Search for the cell housing the specified text and yield its (x, y) center coordinate. 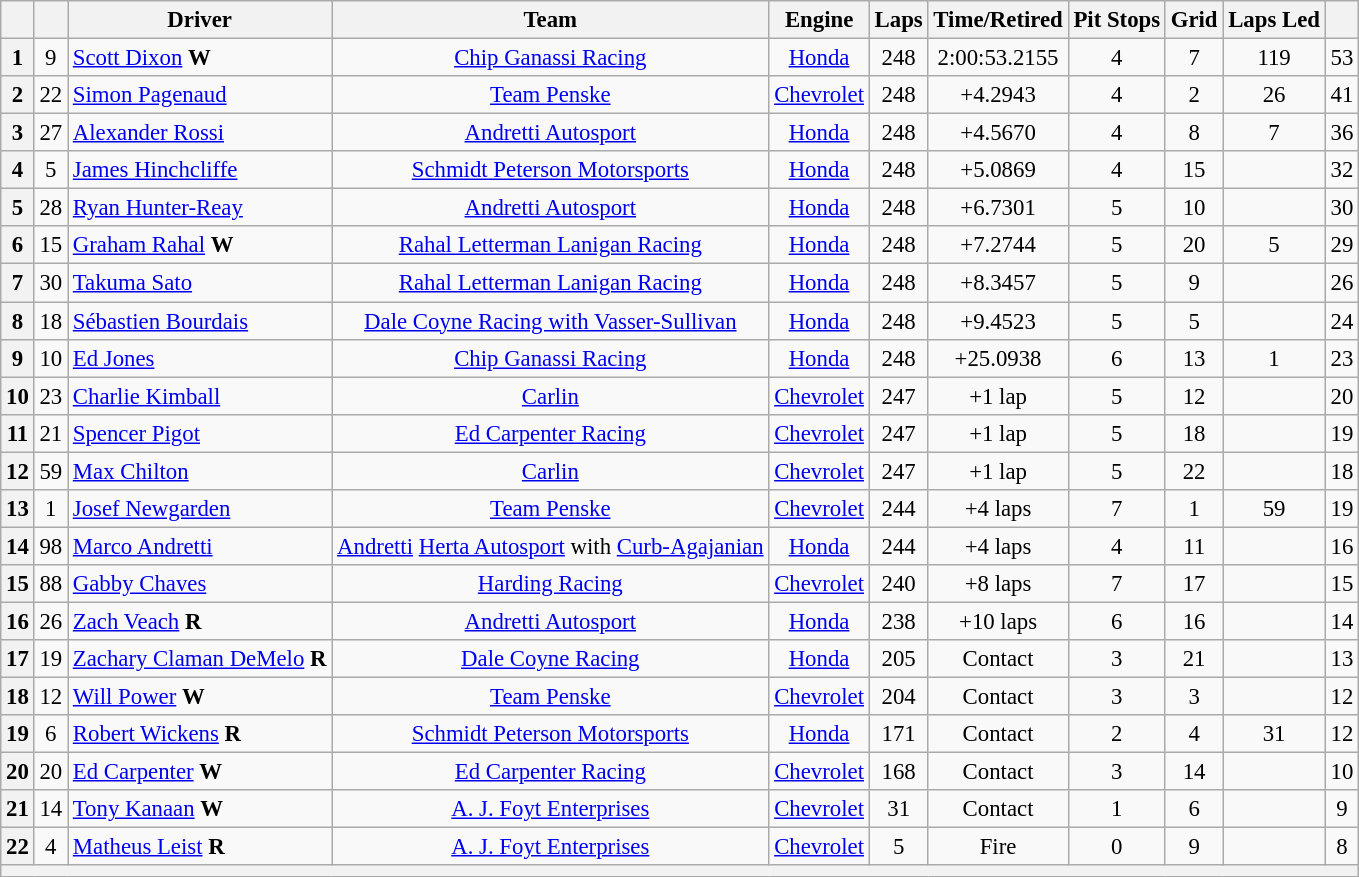
204 (898, 697)
Laps Led (1274, 20)
Josef Newgarden (200, 509)
Andretti Herta Autosport with Curb-Agajanian (550, 546)
Robert Wickens R (200, 734)
Max Chilton (200, 471)
James Hinchcliffe (200, 170)
Dale Coyne Racing (550, 659)
Scott Dixon W (200, 58)
168 (898, 772)
+25.0938 (998, 358)
32 (1342, 170)
36 (1342, 133)
Dale Coyne Racing with Vasser-Sullivan (550, 321)
Sébastien Bourdais (200, 321)
Zach Veach R (200, 621)
Alexander Rossi (200, 133)
Grid (1194, 20)
Spencer Pigot (200, 433)
119 (1274, 58)
Simon Pagenaud (200, 95)
Ed Jones (200, 358)
41 (1342, 95)
Engine (819, 20)
Marco Andretti (200, 546)
171 (898, 734)
+8 laps (998, 584)
205 (898, 659)
Driver (200, 20)
2:00:53.2155 (998, 58)
Harding Racing (550, 584)
Will Power W (200, 697)
Zachary Claman DeMelo R (200, 659)
238 (898, 621)
Takuma Sato (200, 283)
Graham Rahal W (200, 245)
240 (898, 584)
+5.0869 (998, 170)
Matheus Leist R (200, 847)
Ryan Hunter-Reay (200, 208)
Time/Retired (998, 20)
Tony Kanaan W (200, 809)
+7.2744 (998, 245)
Fire (998, 847)
+6.7301 (998, 208)
Charlie Kimball (200, 396)
27 (50, 133)
88 (50, 584)
24 (1342, 321)
+10 laps (998, 621)
98 (50, 546)
Pit Stops (1116, 20)
Team (550, 20)
+9.4523 (998, 321)
28 (50, 208)
+8.3457 (998, 283)
0 (1116, 847)
Laps (898, 20)
29 (1342, 245)
+4.5670 (998, 133)
Ed Carpenter W (200, 772)
Gabby Chaves (200, 584)
+4.2943 (998, 95)
53 (1342, 58)
